From the cell containing the given text, extract its center point as [X, Y] coordinate. 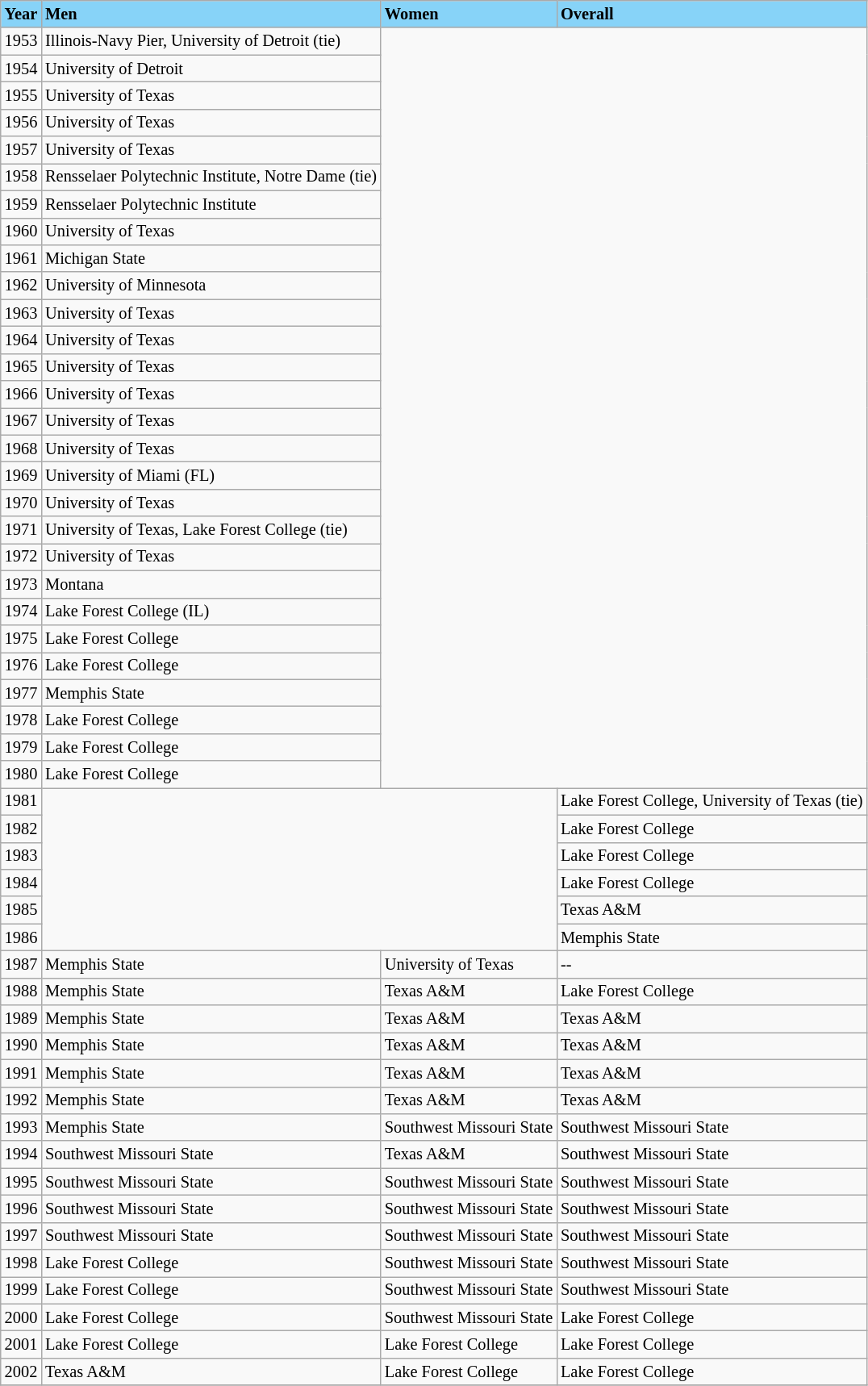
University of Detroit [211, 69]
-- [712, 964]
Rensselaer Polytechnic Institute [211, 204]
1955 [21, 95]
Rensselaer Polytechnic Institute, Notre Dame (tie) [211, 177]
1984 [21, 883]
1961 [21, 258]
Illinois-Navy Pier, University of Detroit (tie) [211, 41]
1979 [21, 747]
1980 [21, 774]
Lake Forest College, University of Texas (tie) [712, 801]
1956 [21, 123]
1981 [21, 801]
1982 [21, 829]
1954 [21, 69]
1978 [21, 720]
1992 [21, 1100]
1989 [21, 1019]
1973 [21, 584]
1969 [21, 475]
1985 [21, 910]
1971 [21, 530]
1997 [21, 1236]
1953 [21, 41]
University of Minnesota [211, 286]
1999 [21, 1290]
1991 [21, 1073]
Men [211, 14]
1998 [21, 1263]
Lake Forest College (IL) [211, 612]
1960 [21, 232]
Michigan State [211, 258]
1967 [21, 421]
1996 [21, 1209]
Overall [712, 14]
Women [469, 14]
1958 [21, 177]
1990 [21, 1046]
1959 [21, 204]
1968 [21, 449]
1962 [21, 286]
1976 [21, 666]
Montana [211, 584]
1975 [21, 638]
1994 [21, 1154]
Year [21, 14]
2001 [21, 1345]
1988 [21, 991]
University of Texas, Lake Forest College (tie) [211, 530]
1977 [21, 693]
1993 [21, 1127]
1983 [21, 856]
1957 [21, 150]
1987 [21, 964]
1965 [21, 367]
1972 [21, 557]
2000 [21, 1317]
University of Miami (FL) [211, 475]
1995 [21, 1182]
1966 [21, 395]
1974 [21, 612]
1970 [21, 503]
2002 [21, 1371]
1963 [21, 313]
1986 [21, 937]
1964 [21, 340]
